Identify which cell holds the provided text, then report its (x, y) central coordinate. 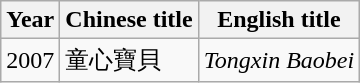
Chinese title (129, 20)
Year (30, 20)
童心寶貝 (129, 60)
Tongxin Baobei (279, 60)
2007 (30, 60)
English title (279, 20)
